Scan for the cell matching the given text and deliver its [x, y] coordinate at center. 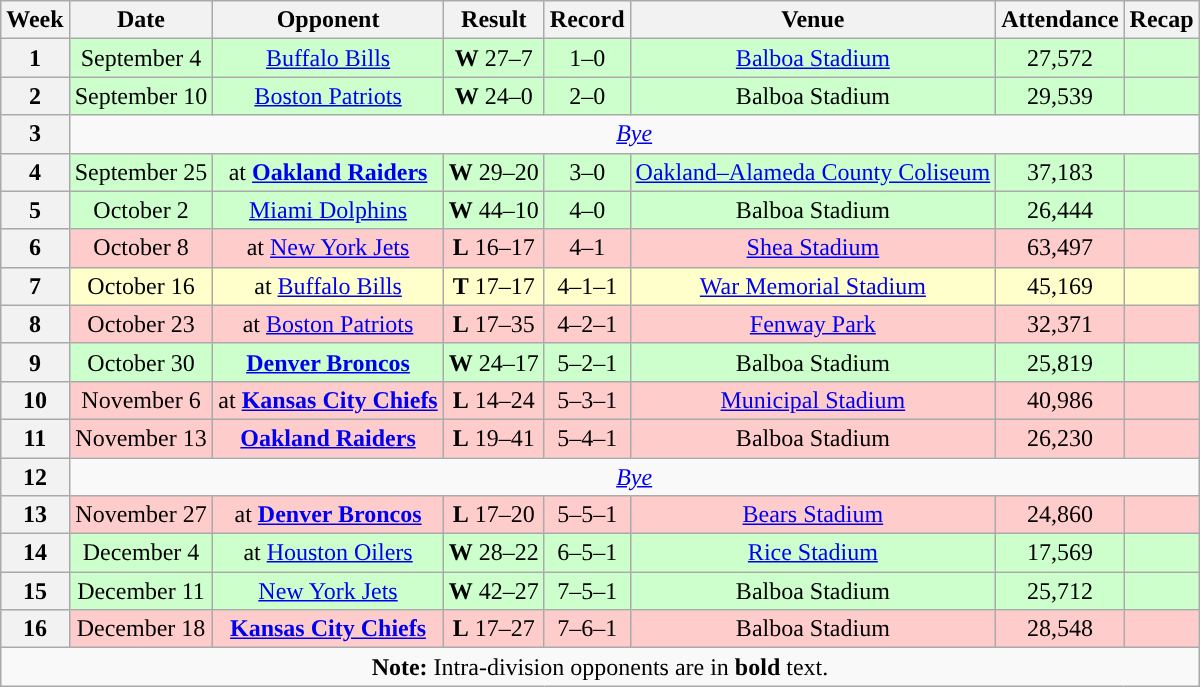
4–1–1 [587, 286]
13 [35, 515]
Rice Stadium [813, 553]
December 18 [141, 629]
November 6 [141, 400]
2–0 [587, 96]
40,986 [1060, 400]
W 28–22 [494, 553]
October 16 [141, 286]
4–0 [587, 210]
October 8 [141, 248]
12 [35, 477]
Oakland–Alameda County Coliseum [813, 172]
November 27 [141, 515]
L 19–41 [494, 438]
Fenway Park [813, 324]
Date [141, 20]
1 [35, 58]
at Denver Broncos [328, 515]
L 16–17 [494, 248]
27,572 [1060, 58]
4–1 [587, 248]
Week [35, 20]
October 23 [141, 324]
14 [35, 553]
New York Jets [328, 591]
25,712 [1060, 591]
4–2–1 [587, 324]
Attendance [1060, 20]
3–0 [587, 172]
Note: Intra-division opponents are in bold text. [600, 667]
Denver Broncos [328, 362]
Result [494, 20]
63,497 [1060, 248]
32,371 [1060, 324]
September 25 [141, 172]
Buffalo Bills [328, 58]
10 [35, 400]
Opponent [328, 20]
Oakland Raiders [328, 438]
5–3–1 [587, 400]
at Boston Patriots [328, 324]
5–4–1 [587, 438]
11 [35, 438]
W 24–0 [494, 96]
28,548 [1060, 629]
8 [35, 324]
October 30 [141, 362]
Kansas City Chiefs [328, 629]
W 27–7 [494, 58]
25,819 [1060, 362]
Miami Dolphins [328, 210]
3 [35, 134]
26,230 [1060, 438]
W 44–10 [494, 210]
6 [35, 248]
29,539 [1060, 96]
at New York Jets [328, 248]
December 11 [141, 591]
45,169 [1060, 286]
September 10 [141, 96]
15 [35, 591]
16 [35, 629]
9 [35, 362]
L 17–20 [494, 515]
5 [35, 210]
L 17–35 [494, 324]
2 [35, 96]
7 [35, 286]
L 14–24 [494, 400]
November 13 [141, 438]
at Oakland Raiders [328, 172]
1–0 [587, 58]
26,444 [1060, 210]
Municipal Stadium [813, 400]
War Memorial Stadium [813, 286]
W 29–20 [494, 172]
W 24–17 [494, 362]
37,183 [1060, 172]
at Kansas City Chiefs [328, 400]
at Houston Oilers [328, 553]
October 2 [141, 210]
4 [35, 172]
W 42–27 [494, 591]
Recap [1162, 20]
Record [587, 20]
Shea Stadium [813, 248]
5–5–1 [587, 515]
December 4 [141, 553]
7–5–1 [587, 591]
T 17–17 [494, 286]
6–5–1 [587, 553]
September 4 [141, 58]
L 17–27 [494, 629]
Boston Patriots [328, 96]
24,860 [1060, 515]
Bears Stadium [813, 515]
7–6–1 [587, 629]
at Buffalo Bills [328, 286]
17,569 [1060, 553]
5–2–1 [587, 362]
Venue [813, 20]
